Find where the given text appears and provide that cell's center as (X, Y) coordinate. 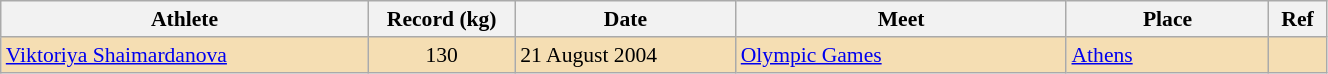
130 (442, 55)
Athens (1167, 55)
Record (kg) (442, 19)
Date (625, 19)
Ref (1298, 19)
Viktoriya Shaimardanova (184, 55)
21 August 2004 (625, 55)
Athlete (184, 19)
Meet (902, 19)
Place (1167, 19)
Olympic Games (902, 55)
